Identify which cell holds the provided text, then report its [x, y] central coordinate. 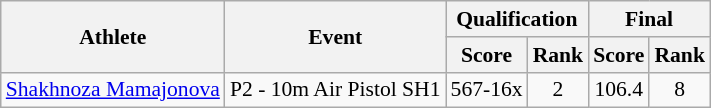
Athlete [113, 36]
Final [649, 19]
Event [336, 36]
Qualification [518, 19]
Shakhnoza Mamajonova [113, 90]
8 [680, 90]
P2 - 10m Air Pistol SH1 [336, 90]
2 [558, 90]
567-16x [487, 90]
106.4 [618, 90]
